Output the [X, Y] coordinate of the center of the cell containing the given text.  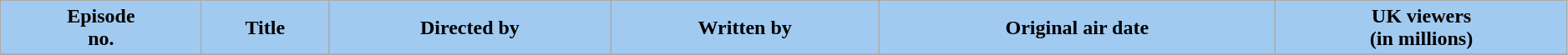
Written by [745, 28]
UK viewers(in millions) [1422, 28]
Original air date [1078, 28]
Episodeno. [101, 28]
Directed by [470, 28]
Title [265, 28]
